Detect which cell encompasses the target text, then output its (X, Y) center coordinate. 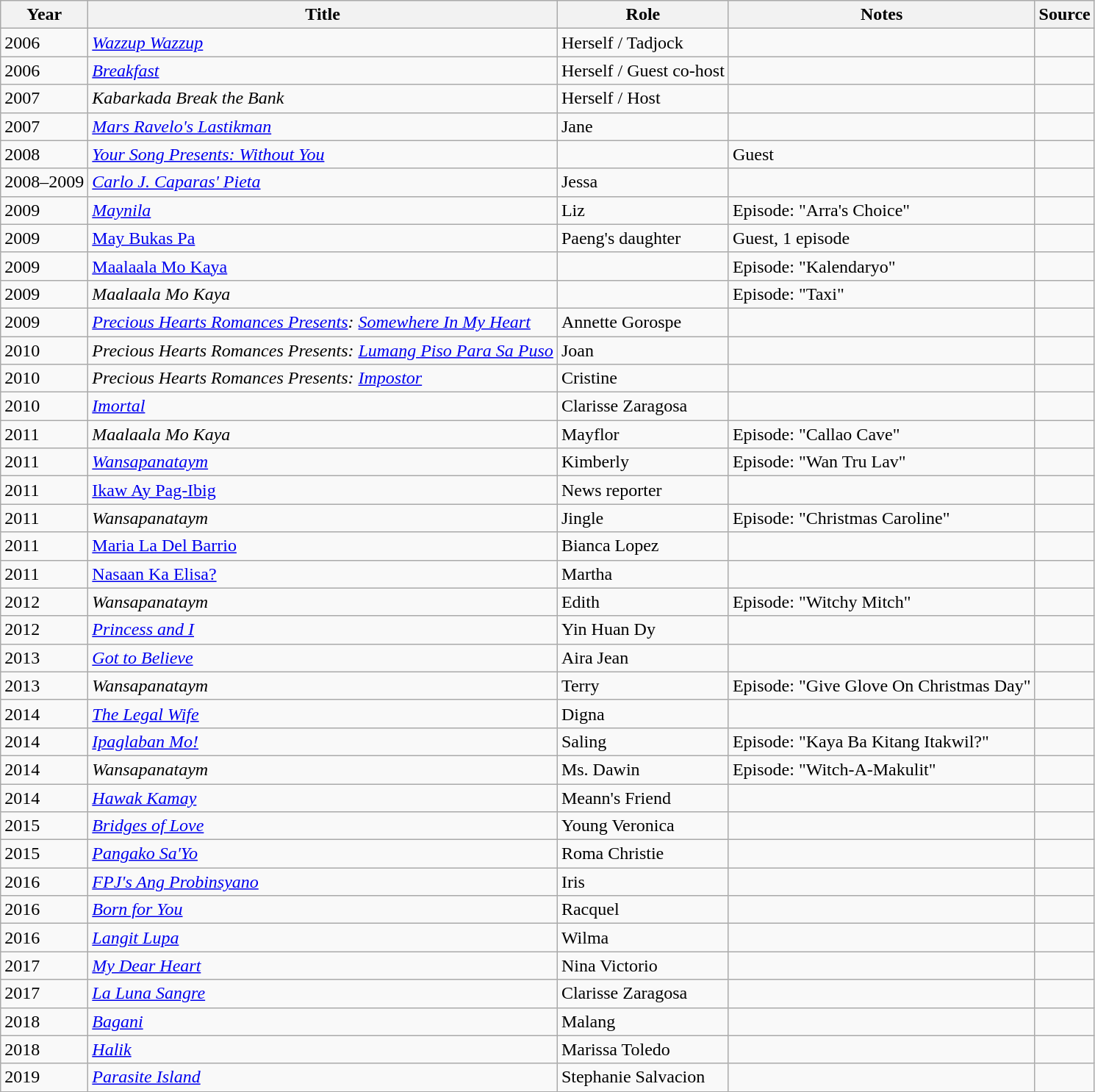
Herself / Guest co-host (642, 71)
Edith (642, 602)
Herself / Host (642, 98)
2019 (44, 1077)
My Dear Heart (323, 966)
Yin Huan Dy (642, 630)
Martha (642, 574)
Marissa Toledo (642, 1049)
Halik (323, 1049)
Princess and I (323, 630)
Precious Hearts Romances Presents: Lumang Piso Para Sa Puso (323, 351)
2008 (44, 154)
Episode: "Give Glove On Christmas Day" (882, 686)
Got to Believe (323, 658)
Role (642, 15)
Kimberly (642, 462)
Precious Hearts Romances Presents: Impostor (323, 378)
Jessa (642, 182)
Episode: "Wan Tru Lav" (882, 462)
Bagani (323, 1021)
Mayflor (642, 434)
Notes (882, 15)
Guest (882, 154)
Episode: "Arra's Choice" (882, 210)
Wazzup Wazzup (323, 43)
Cristine (642, 378)
Bridges of Love (323, 826)
Paeng's daughter (642, 238)
Jingle (642, 518)
Aira Jean (642, 658)
Title (323, 15)
Episode: "Christmas Caroline" (882, 518)
Episode: "Kaya Ba Kitang Itakwil?" (882, 741)
2008–2009 (44, 182)
Meann's Friend (642, 797)
Iris (642, 882)
Episode: "Witchy Mitch" (882, 602)
Imortal (323, 406)
Born for You (323, 910)
Kabarkada Break the Bank (323, 98)
Mars Ravelo's Lastikman (323, 126)
Precious Hearts Romances Presents: Somewhere In My Heart (323, 322)
Pangako Sa'Yo (323, 854)
Carlo J. Caparas' Pieta (323, 182)
Hawak Kamay (323, 797)
La Luna Sangre (323, 994)
Nina Victorio (642, 966)
Ikaw Ay Pag-Ibig (323, 490)
Your Song Presents: Without You (323, 154)
Wilma (642, 938)
Saling (642, 741)
The Legal Wife (323, 714)
Episode: "Callao Cave" (882, 434)
Racquel (642, 910)
Liz (642, 210)
Langit Lupa (323, 938)
Jane (642, 126)
Joan (642, 351)
Maria La Del Barrio (323, 546)
May Bukas Pa (323, 238)
Annette Gorospe (642, 322)
Maynila (323, 210)
Parasite Island (323, 1077)
News reporter (642, 490)
Stephanie Salvacion (642, 1077)
Guest, 1 episode (882, 238)
Year (44, 15)
Nasaan Ka Elisa? (323, 574)
Breakfast (323, 71)
Episode: "Taxi" (882, 294)
Terry (642, 686)
Digna (642, 714)
Episode: "Kalendaryo" (882, 266)
Ms. Dawin (642, 769)
Ipaglaban Mo! (323, 741)
Young Veronica (642, 826)
Malang (642, 1021)
Source (1064, 15)
Roma Christie (642, 854)
Episode: "Witch-A-Makulit" (882, 769)
FPJ's Ang Probinsyano (323, 882)
Herself / Tadjock (642, 43)
Bianca Lopez (642, 546)
